Extract the [X, Y] coordinate from the center of the cell holding the provided text.  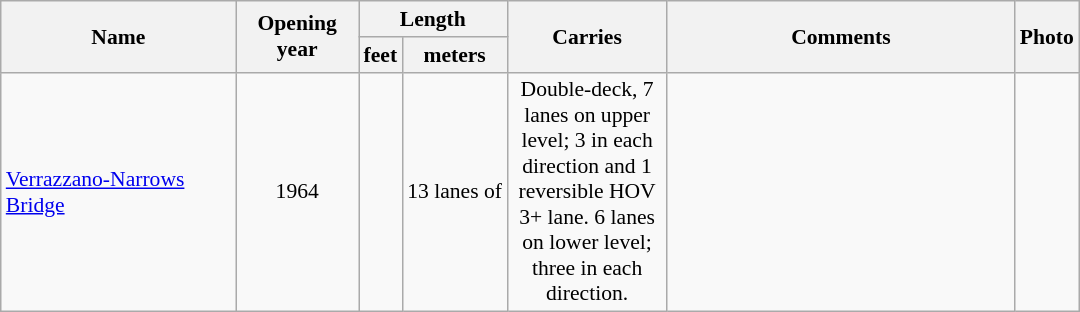
Photo [1047, 36]
Carries [587, 36]
Length [432, 19]
meters [454, 55]
Verrazzano-Narrows Bridge [118, 192]
Double-deck, 7 lanes on upper level; 3 in each direction and 1 reversible HOV 3+ lane. 6 lanes on lower level; three in each direction. [587, 192]
feet [380, 55]
Opening year [298, 36]
Name [118, 36]
1964 [298, 192]
13 lanes of [454, 192]
Comments [841, 36]
